Detect which cell encompasses the target text, then output its (X, Y) center coordinate. 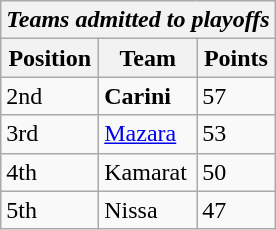
47 (236, 210)
2nd (50, 96)
Kamarat (148, 172)
Teams admitted to playoffs (138, 20)
5th (50, 210)
Position (50, 58)
57 (236, 96)
Carini (148, 96)
3rd (50, 134)
Team (148, 58)
Points (236, 58)
53 (236, 134)
Nissa (148, 210)
50 (236, 172)
4th (50, 172)
Mazara (148, 134)
